Pinpoint the cell where the given text exists, returning its [x, y] midpoint coordinate. 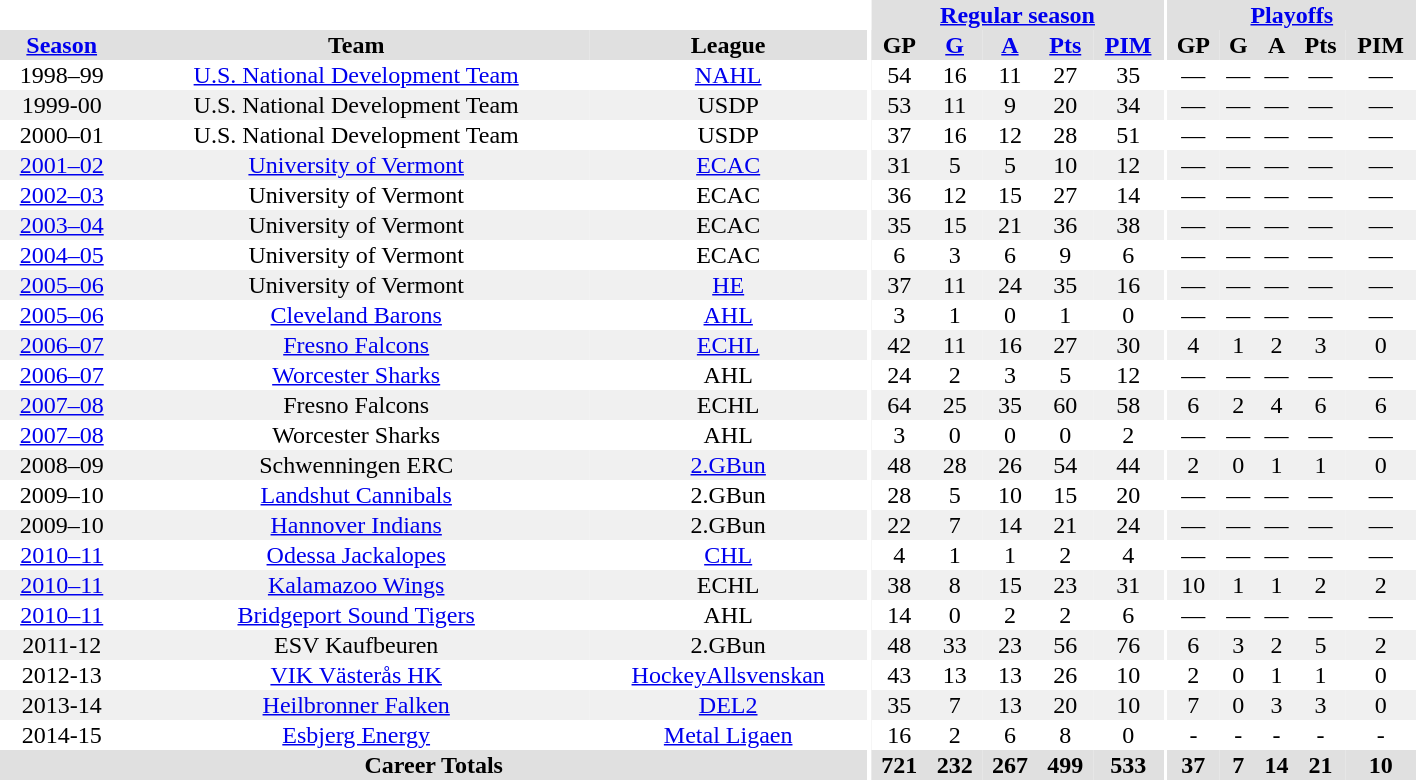
53 [900, 105]
2002–03 [62, 195]
Esbjerg Energy [356, 735]
2013-14 [62, 705]
HockeyAllsvenskan [728, 675]
499 [1066, 765]
1999-00 [62, 105]
2004–05 [62, 255]
60 [1066, 405]
Bridgeport Sound Tigers [356, 615]
76 [1128, 645]
Heilbronner Falken [356, 705]
Team [356, 45]
Odessa Jackalopes [356, 555]
Playoffs [1292, 15]
HE [728, 285]
2001–02 [62, 165]
2000–01 [62, 135]
22 [900, 525]
43 [900, 675]
Metal Ligaen [728, 735]
64 [900, 405]
CHL [728, 555]
2012-13 [62, 675]
2008–09 [62, 465]
Landshut Cannibals [356, 495]
33 [954, 645]
Hannover Indians [356, 525]
2003–04 [62, 225]
2014-15 [62, 735]
51 [1128, 135]
Career Totals [434, 765]
Schwenningen ERC [356, 465]
232 [954, 765]
Kalamazoo Wings [356, 585]
DEL2 [728, 705]
VIK Västerås HK [356, 675]
42 [900, 345]
533 [1128, 765]
30 [1128, 345]
Cleveland Barons [356, 315]
44 [1128, 465]
League [728, 45]
721 [900, 765]
34 [1128, 105]
267 [1010, 765]
Season [62, 45]
58 [1128, 405]
Regular season [1018, 15]
2011-12 [62, 645]
ESV Kaufbeuren [356, 645]
1998–99 [62, 75]
25 [954, 405]
NAHL [728, 75]
56 [1066, 645]
